Search for the cell housing the specified text and yield its (x, y) center coordinate. 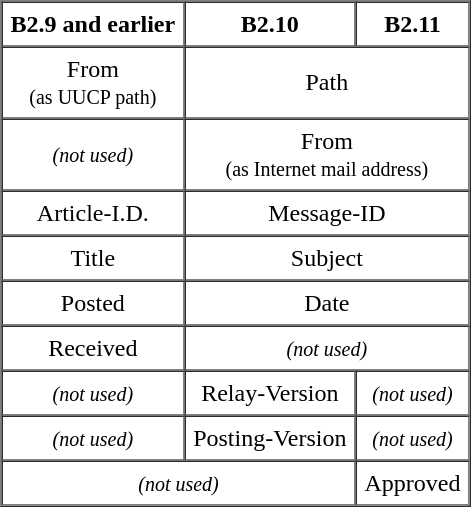
Message-ID (326, 212)
From(as UUCP path) (94, 82)
Date (326, 302)
Posting-Version (270, 438)
B2.11 (413, 24)
Path (326, 82)
From(as Internet mail address) (326, 154)
B2.9 and earlier (94, 24)
Approved (413, 482)
Title (94, 258)
B2.10 (270, 24)
Article-I.D. (94, 212)
Relay-Version (270, 392)
Received (94, 348)
Subject (326, 258)
Posted (94, 302)
